Identify which cell holds the provided text, then report its (x, y) central coordinate. 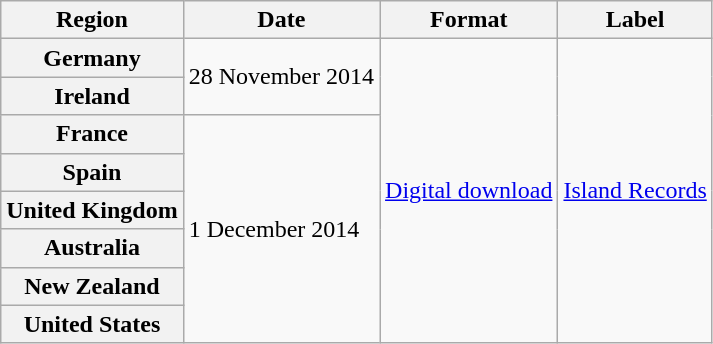
Island Records (635, 191)
Ireland (92, 96)
Germany (92, 58)
France (92, 134)
Spain (92, 172)
1 December 2014 (281, 229)
United States (92, 324)
Format (469, 20)
New Zealand (92, 286)
Digital download (469, 191)
Australia (92, 248)
Region (92, 20)
Date (281, 20)
28 November 2014 (281, 77)
United Kingdom (92, 210)
Label (635, 20)
